Detect which cell encompasses the target text, then output its [x, y] center coordinate. 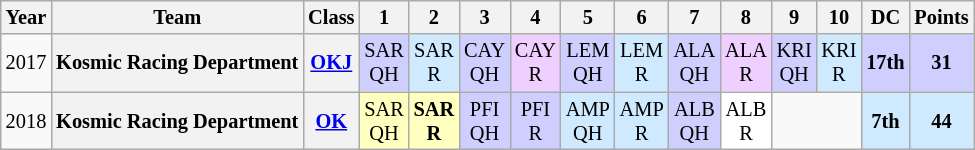
KRIR [840, 63]
AMPR [642, 121]
Class [331, 17]
9 [794, 17]
7th [885, 121]
6 [642, 17]
2018 [26, 121]
5 [588, 17]
CAYQH [484, 63]
4 [536, 17]
CAYR [536, 63]
Points [941, 17]
17th [885, 63]
ALAQH [695, 63]
DC [885, 17]
10 [840, 17]
ALBR [746, 121]
LEMQH [588, 63]
Team [177, 17]
Year [26, 17]
2 [434, 17]
OK [331, 121]
PFIR [536, 121]
AMPQH [588, 121]
7 [695, 17]
3 [484, 17]
44 [941, 121]
ALAR [746, 63]
ALBQH [695, 121]
KRIQH [794, 63]
OKJ [331, 63]
1 [384, 17]
PFIQH [484, 121]
2017 [26, 63]
LEMR [642, 63]
8 [746, 17]
31 [941, 63]
